Output the (x, y) coordinate of the center of the cell containing the given text.  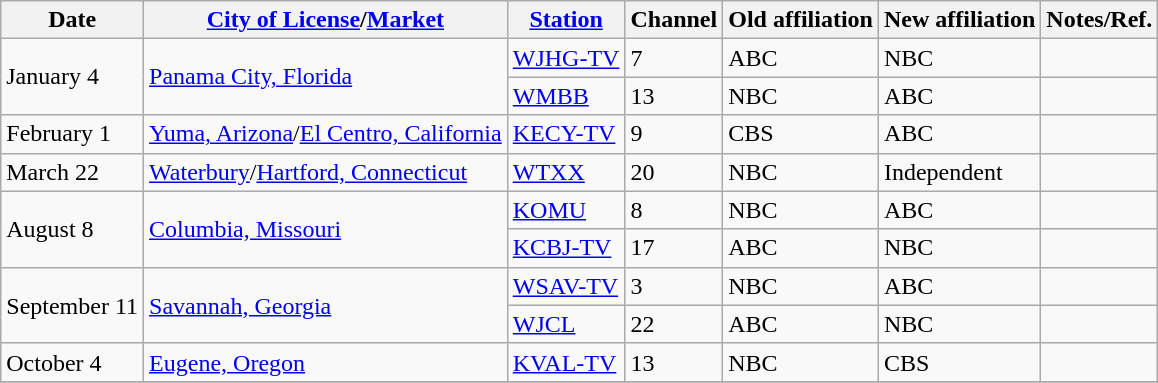
9 (674, 134)
WJHG-TV (566, 58)
Columbia, Missouri (326, 229)
January 4 (72, 77)
KECY-TV (566, 134)
Panama City, Florida (326, 77)
City of License/Market (326, 20)
September 11 (72, 305)
March 22 (72, 172)
Old affiliation (801, 20)
Channel (674, 20)
Eugene, Oregon (326, 362)
Yuma, Arizona/El Centro, California (326, 134)
WMBB (566, 96)
WSAV-TV (566, 286)
Waterbury/Hartford, Connecticut (326, 172)
17 (674, 248)
October 4 (72, 362)
KOMU (566, 210)
August 8 (72, 229)
KCBJ-TV (566, 248)
Independent (959, 172)
WJCL (566, 324)
3 (674, 286)
7 (674, 58)
Station (566, 20)
Savannah, Georgia (326, 305)
Date (72, 20)
February 1 (72, 134)
KVAL-TV (566, 362)
22 (674, 324)
8 (674, 210)
WTXX (566, 172)
20 (674, 172)
New affiliation (959, 20)
Notes/Ref. (1100, 20)
